Capture the cell that displays the provided text and extract its [X, Y] central coordinate. 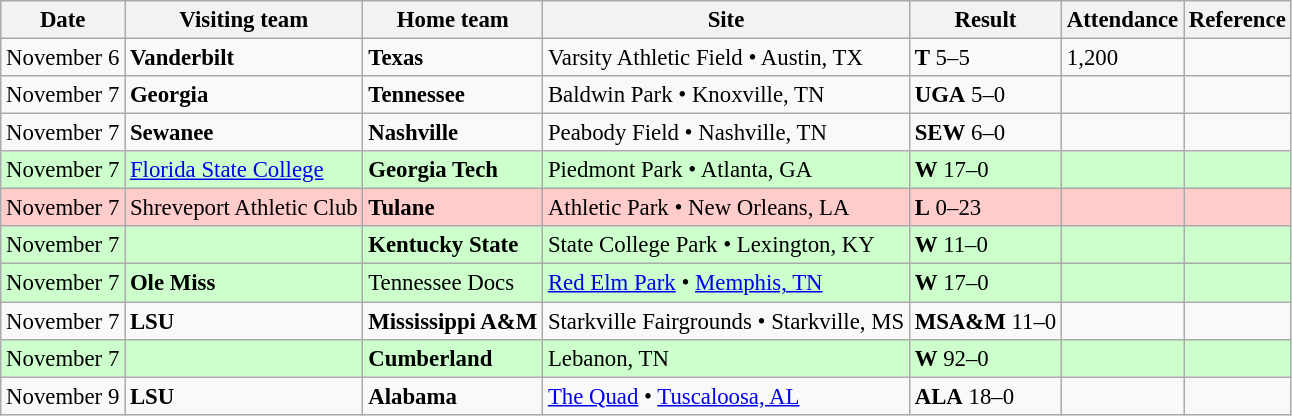
Starkville Fairgrounds • Starkville, MS [726, 321]
Tennessee Docs [453, 283]
1,200 [1123, 58]
Site [726, 20]
Attendance [1123, 20]
Florida State College [244, 170]
Mississippi A&M [453, 321]
Shreveport Athletic Club [244, 208]
Alabama [453, 396]
Baldwin Park • Knoxville, TN [726, 95]
Reference [1238, 20]
Result [985, 20]
ALA 18–0 [985, 396]
Vanderbilt [244, 58]
T 5–5 [985, 58]
Tennessee [453, 95]
Athletic Park • New Orleans, LA [726, 208]
L 0–23 [985, 208]
Texas [453, 58]
Lebanon, TN [726, 358]
Visiting team [244, 20]
UGA 5–0 [985, 95]
Red Elm Park • Memphis, TN [726, 283]
W 11–0 [985, 245]
Piedmont Park • Atlanta, GA [726, 170]
Ole Miss [244, 283]
Peabody Field • Nashville, TN [726, 133]
The Quad • Tuscaloosa, AL [726, 396]
Georgia [244, 95]
November 9 [63, 396]
November 6 [63, 58]
Cumberland [453, 358]
Date [63, 20]
Home team [453, 20]
Sewanee [244, 133]
State College Park • Lexington, KY [726, 245]
Nashville [453, 133]
Varsity Athletic Field • Austin, TX [726, 58]
Tulane [453, 208]
Kentucky State [453, 245]
Georgia Tech [453, 170]
W 92–0 [985, 358]
SEW 6–0 [985, 133]
MSA&M 11–0 [985, 321]
